Output the (X, Y) coordinate of the center of the cell containing the given text.  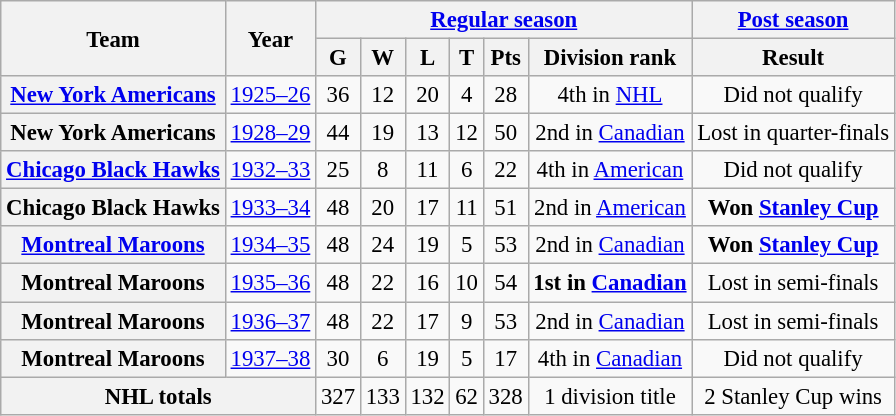
133 (382, 396)
1937–38 (270, 358)
G (338, 58)
2nd in American (610, 208)
54 (506, 283)
Pts (506, 58)
8 (382, 170)
2 Stanley Cup wins (793, 396)
1933–34 (270, 208)
L (428, 58)
9 (466, 321)
1st in Canadian (610, 283)
NHL totals (158, 396)
Team (114, 38)
24 (382, 245)
44 (338, 133)
Division rank (610, 58)
Result (793, 58)
Regular season (504, 20)
1925–26 (270, 95)
50 (506, 133)
30 (338, 358)
51 (506, 208)
Year (270, 38)
1932–33 (270, 170)
13 (428, 133)
4 (466, 95)
Post season (793, 20)
28 (506, 95)
1934–35 (270, 245)
1936–37 (270, 321)
4th in Canadian (610, 358)
62 (466, 396)
10 (466, 283)
327 (338, 396)
4th in American (610, 170)
132 (428, 396)
36 (338, 95)
25 (338, 170)
4th in NHL (610, 95)
Lost in quarter-finals (793, 133)
328 (506, 396)
W (382, 58)
1935–36 (270, 283)
16 (428, 283)
T (466, 58)
1928–29 (270, 133)
1 division title (610, 396)
